For the text-containing cell, return its midpoint in (x, y) coordinate format. 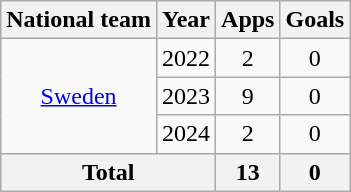
Total (108, 172)
2022 (186, 58)
13 (248, 172)
Goals (315, 20)
Sweden (79, 96)
2023 (186, 96)
2024 (186, 134)
Year (186, 20)
9 (248, 96)
Apps (248, 20)
National team (79, 20)
